Provide the [X, Y] coordinate of the cell's center where the given text is located.  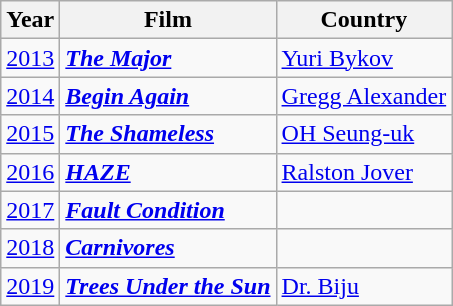
Gregg Alexander [364, 96]
2017 [30, 210]
OH Seung-uk [364, 134]
HAZE [168, 172]
Country [364, 20]
Year [30, 20]
The Shameless [168, 134]
2014 [30, 96]
2019 [30, 286]
Yuri Bykov [364, 58]
Begin Again [168, 96]
The Major [168, 58]
Trees Under the Sun [168, 286]
2013 [30, 58]
Ralston Jover [364, 172]
2018 [30, 248]
Carnivores [168, 248]
2015 [30, 134]
Film [168, 20]
Fault Condition [168, 210]
Dr. Biju [364, 286]
2016 [30, 172]
